Return the [X, Y] coordinate for the center point of the cell that contains the specified text.  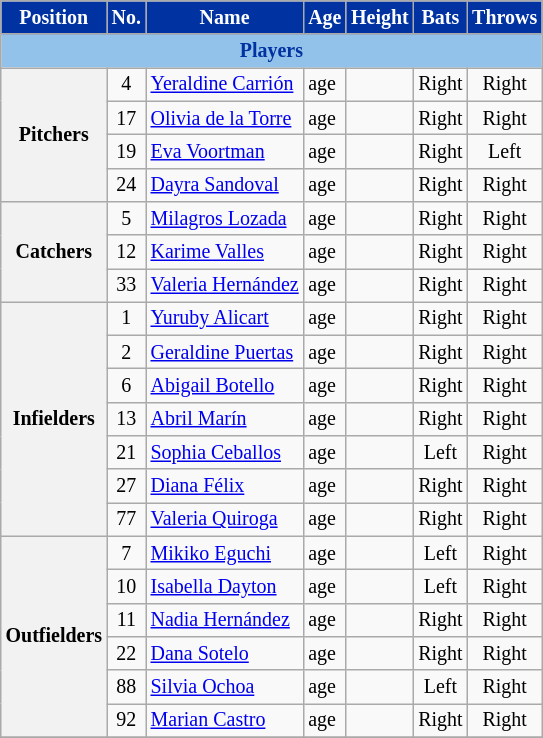
7 [126, 554]
Mikiko Eguchi [225, 554]
10 [126, 586]
Valeria Hernández [225, 286]
11 [126, 620]
Infielders [54, 419]
Geraldine Puertas [225, 352]
Isabella Dayton [225, 586]
Abigail Botello [225, 386]
Diana Félix [225, 486]
77 [126, 520]
33 [126, 286]
Bats [440, 18]
12 [126, 252]
22 [126, 654]
1 [126, 318]
Height [380, 18]
19 [126, 152]
21 [126, 452]
Position [54, 18]
88 [126, 686]
Nadia Hernández [225, 620]
Yeraldine Carrión [225, 84]
92 [126, 720]
Sophia Ceballos [225, 452]
6 [126, 386]
13 [126, 420]
Olivia de la Torre [225, 118]
Players [272, 52]
4 [126, 84]
Outfielders [54, 638]
Valeria Quiroga [225, 520]
Abril Marín [225, 420]
Dana Sotelo [225, 654]
No. [126, 18]
27 [126, 486]
Throws [504, 18]
Age [324, 18]
Marian Castro [225, 720]
2 [126, 352]
Dayra Sandoval [225, 184]
5 [126, 218]
Name [225, 18]
Eva Voortman [225, 152]
Milagros Lozada [225, 218]
Yuruby Alicart [225, 318]
Catchers [54, 252]
Karime Valles [225, 252]
17 [126, 118]
Silvia Ochoa [225, 686]
Pitchers [54, 135]
24 [126, 184]
